Output the [X, Y] coordinate of the center of the cell containing the given text.  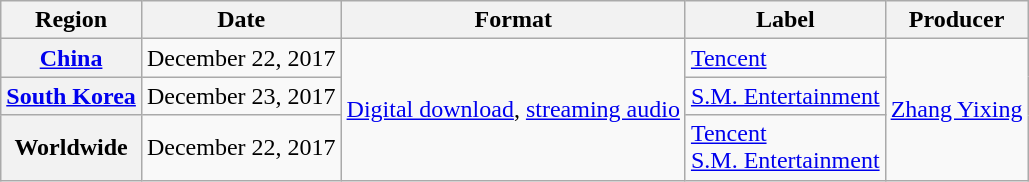
Format [513, 20]
Label [785, 20]
China [72, 58]
December 23, 2017 [241, 96]
S.M. Entertainment [785, 96]
Zhang Yixing [956, 110]
Tencent [785, 58]
South Korea [72, 96]
Date [241, 20]
TencentS.M. Entertainment [785, 148]
Producer [956, 20]
Worldwide [72, 148]
Region [72, 20]
Digital download, streaming audio [513, 110]
